Provide the [x, y] coordinate of the cell's center where the given text is located.  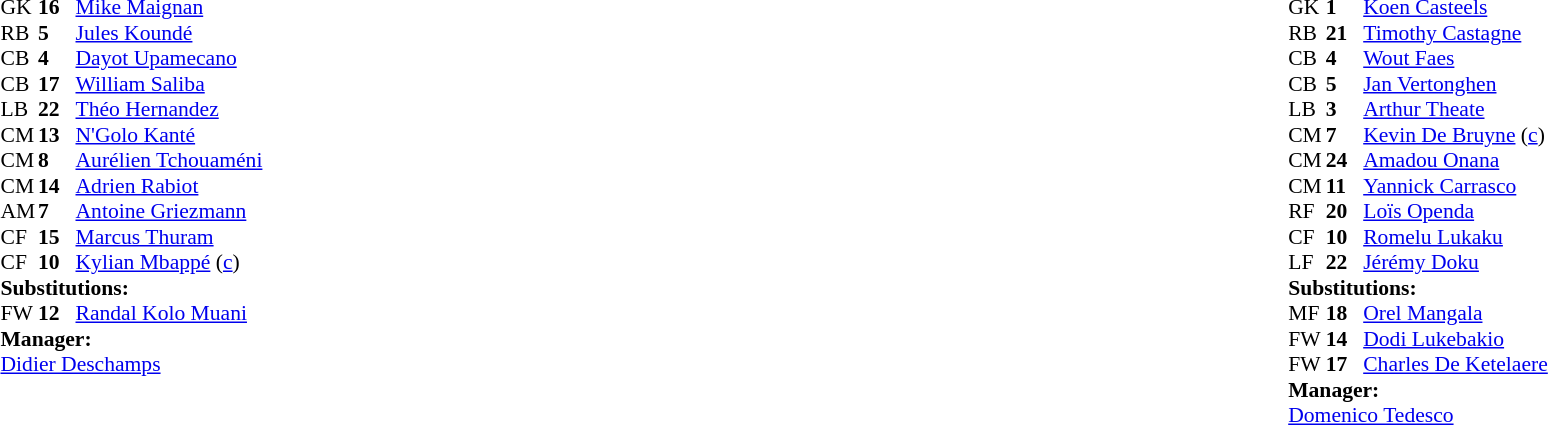
William Saliba [170, 84]
24 [1345, 161]
Wout Faes [1456, 59]
Orel Mangala [1456, 313]
Yannick Carrasco [1456, 186]
RF [1307, 211]
Jan Vertonghen [1456, 84]
Aurélien Tchouaméni [170, 161]
Marcus Thuram [170, 237]
Dayot Upamecano [170, 59]
Amadou Onana [1456, 161]
Jérémy Doku [1456, 263]
MF [1307, 313]
8 [57, 161]
Théo Hernandez [170, 109]
13 [57, 135]
Randal Kolo Muani [170, 313]
3 [1345, 109]
AM [19, 211]
11 [1345, 186]
21 [1345, 33]
Kylian Mbappé (c) [170, 263]
18 [1345, 313]
Jules Koundé [170, 33]
12 [57, 313]
Arthur Theate [1456, 109]
Antoine Griezmann [170, 211]
15 [57, 237]
Romelu Lukaku [1456, 237]
Loïs Openda [1456, 211]
Kevin De Bruyne (c) [1456, 135]
Adrien Rabiot [170, 186]
Charles De Ketelaere [1456, 365]
N'Golo Kanté [170, 135]
20 [1345, 211]
Didier Deschamps [131, 365]
Timothy Castagne [1456, 33]
Dodi Lukebakio [1456, 339]
LF [1307, 263]
